Return [x, y] of the center of cell containing provided text 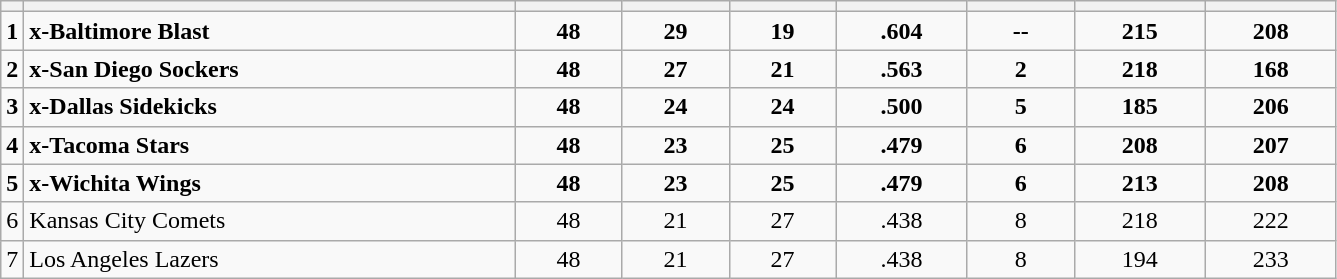
x-Dallas Sidekicks [270, 107]
207 [1270, 145]
29 [676, 31]
7 [12, 259]
.563 [902, 69]
.604 [902, 31]
x-Tacoma Stars [270, 145]
x-San Diego Sockers [270, 69]
.500 [902, 107]
x-Wichita Wings [270, 183]
233 [1270, 259]
194 [1140, 259]
1 [12, 31]
Kansas City Comets [270, 221]
222 [1270, 221]
3 [12, 107]
168 [1270, 69]
Los Angeles Lazers [270, 259]
185 [1140, 107]
19 [782, 31]
206 [1270, 107]
213 [1140, 183]
x-Baltimore Blast [270, 31]
4 [12, 145]
-- [1020, 31]
215 [1140, 31]
